Capture the cell that displays the provided text and extract its (X, Y) central coordinate. 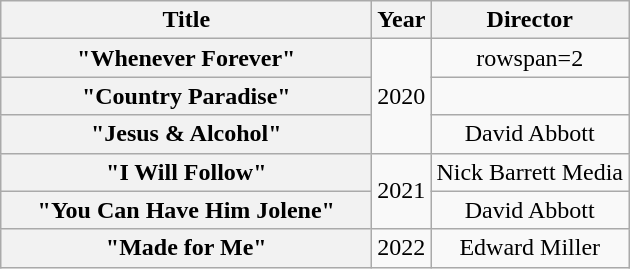
Edward Miller (530, 248)
"I Will Follow" (186, 172)
2020 (402, 96)
2022 (402, 248)
Director (530, 20)
2021 (402, 191)
rowspan=2 (530, 58)
Title (186, 20)
"Country Paradise" (186, 96)
"Made for Me" (186, 248)
"Whenever Forever" (186, 58)
"You Can Have Him Jolene" (186, 210)
Nick Barrett Media (530, 172)
Year (402, 20)
"Jesus & Alcohol" (186, 134)
